Extract the [x, y] coordinate from the center of the cell holding the provided text.  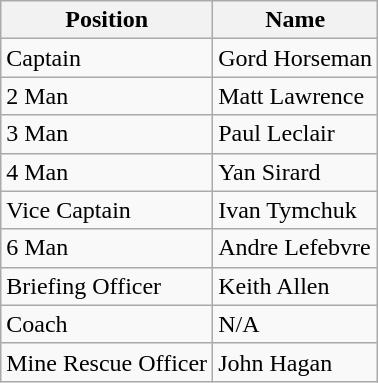
Coach [107, 324]
N/A [296, 324]
Ivan Tymchuk [296, 210]
Yan Sirard [296, 172]
4 Man [107, 172]
Briefing Officer [107, 286]
Name [296, 20]
6 Man [107, 248]
Position [107, 20]
Captain [107, 58]
Matt Lawrence [296, 96]
Paul Leclair [296, 134]
Mine Rescue Officer [107, 362]
Keith Allen [296, 286]
Gord Horseman [296, 58]
2 Man [107, 96]
Vice Captain [107, 210]
John Hagan [296, 362]
3 Man [107, 134]
Andre Lefebvre [296, 248]
